Output the [X, Y] coordinate of the center of the cell containing the given text.  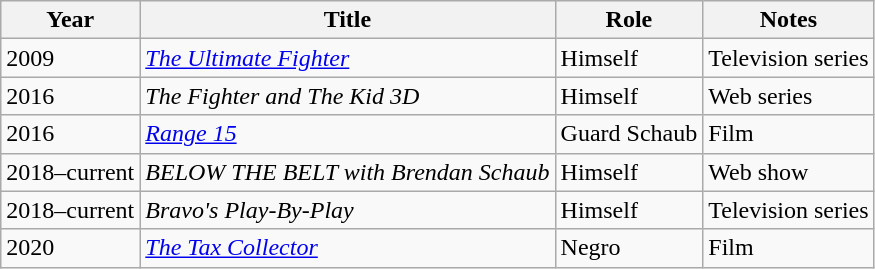
Year [70, 20]
The Tax Collector [348, 248]
2020 [70, 248]
Negro [629, 248]
The Ultimate Fighter [348, 58]
Web show [788, 172]
Title [348, 20]
Bravo's Play-By-Play [348, 210]
Notes [788, 20]
2009 [70, 58]
The Fighter and The Kid 3D [348, 96]
BELOW THE BELT with Brendan Schaub [348, 172]
Guard Schaub [629, 134]
Web series [788, 96]
Role [629, 20]
Range 15 [348, 134]
